Detect which cell encompasses the target text, then output its [X, Y] center coordinate. 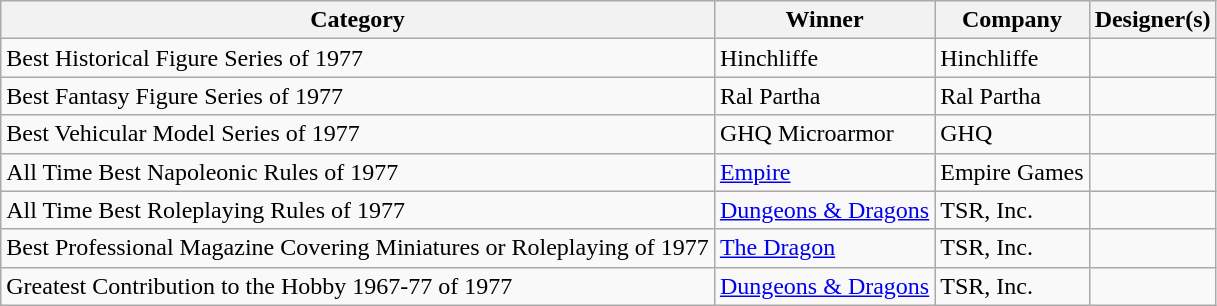
The Dragon [824, 248]
Best Historical Figure Series of 1977 [358, 58]
Empire [824, 172]
GHQ Microarmor [824, 134]
Empire Games [1012, 172]
Category [358, 20]
Best Vehicular Model Series of 1977 [358, 134]
Winner [824, 20]
All Time Best Roleplaying Rules of 1977 [358, 210]
Company [1012, 20]
Greatest Contribution to the Hobby 1967-77 of 1977 [358, 286]
All Time Best Napoleonic Rules of 1977 [358, 172]
Best Professional Magazine Covering Miniatures or Roleplaying of 1977 [358, 248]
GHQ [1012, 134]
Designer(s) [1152, 20]
Best Fantasy Figure Series of 1977 [358, 96]
